Scan for the cell matching the given text and deliver its (x, y) coordinate at center. 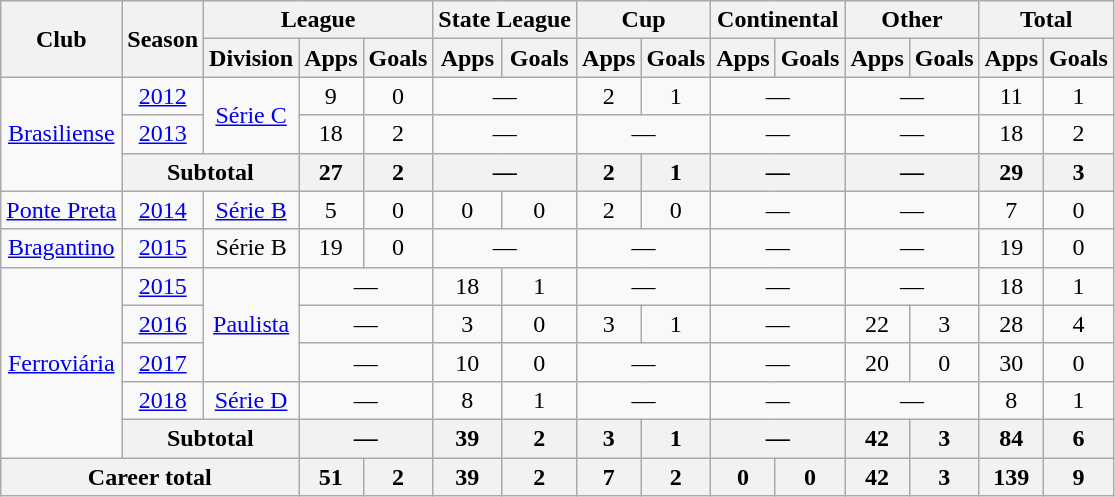
Série C (252, 115)
Club (62, 39)
2012 (163, 96)
51 (331, 477)
Division (252, 58)
2016 (163, 324)
Ferroviária (62, 362)
84 (1011, 438)
Other (912, 20)
2013 (163, 134)
5 (331, 210)
2018 (163, 400)
Paulista (252, 324)
Cup (644, 20)
30 (1011, 362)
28 (1011, 324)
2017 (163, 362)
Ponte Preta (62, 210)
Bragantino (62, 248)
Season (163, 39)
27 (331, 172)
10 (468, 362)
139 (1011, 477)
2014 (163, 210)
Série D (252, 400)
20 (877, 362)
29 (1011, 172)
6 (1079, 438)
Continental (778, 20)
11 (1011, 96)
Career total (150, 477)
Total (1046, 20)
League (318, 20)
22 (877, 324)
Brasiliense (62, 134)
4 (1079, 324)
State League (505, 20)
